Detect which cell encompasses the target text, then output its [x, y] center coordinate. 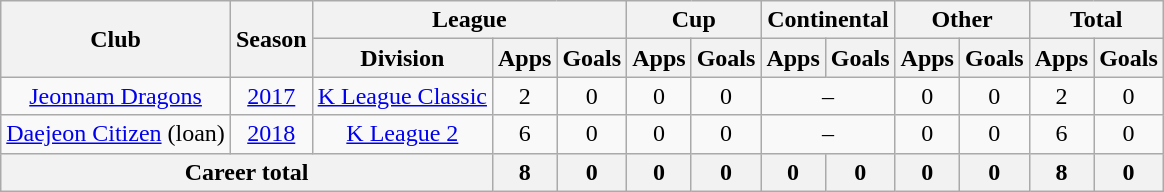
2018 [271, 134]
Division [402, 58]
Season [271, 39]
Daejeon Citizen (loan) [116, 134]
Total [1096, 20]
Cup [694, 20]
Continental [828, 20]
K League Classic [402, 96]
Jeonnam Dragons [116, 96]
Club [116, 39]
K League 2 [402, 134]
League [470, 20]
Career total [247, 172]
Other [962, 20]
2017 [271, 96]
